Determine the (X, Y) coordinate at the center of the cell enclosing the given text.  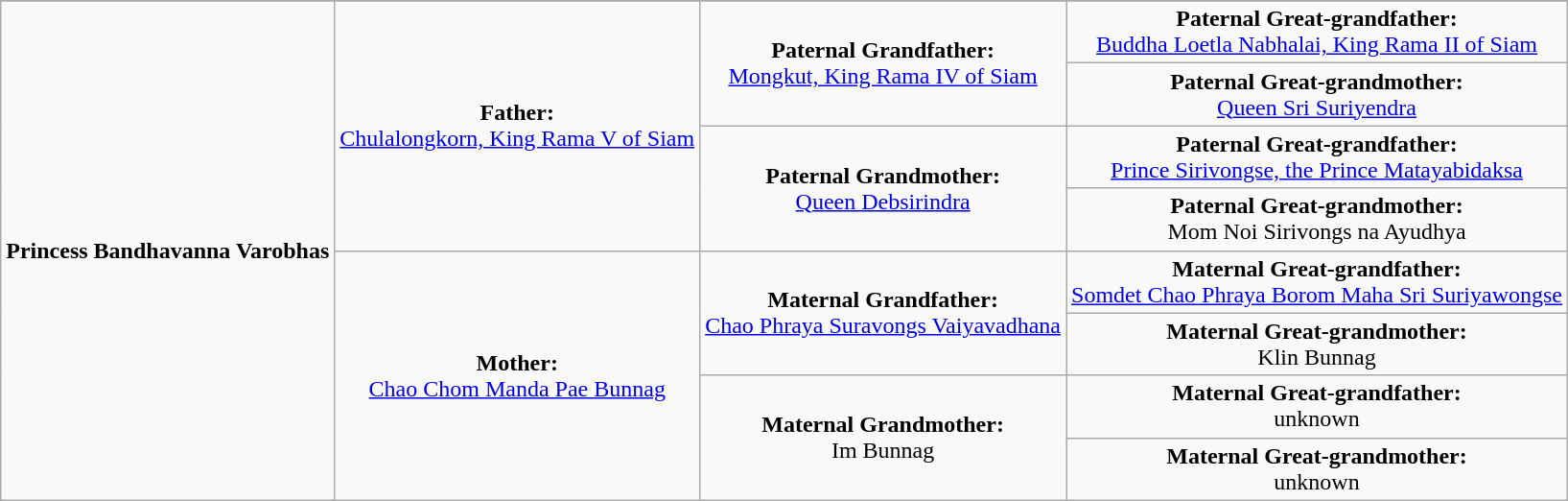
Paternal Great-grandfather:Buddha Loetla Nabhalai, King Rama II of Siam (1318, 33)
Princess Bandhavanna Varobhas (168, 250)
Paternal Grandfather:Mongkut, King Rama IV of Siam (883, 63)
Maternal Grandmother:Im Bunnag (883, 438)
Maternal Great-grandmother:unknown (1318, 468)
Paternal Great-grandmother:Queen Sri Suriyendra (1318, 94)
Paternal Great-grandfather:Prince Sirivongse, the Prince Matayabidaksa (1318, 157)
Mother:Chao Chom Manda Pae Bunnag (518, 375)
Maternal Great-grandfather:Somdet Chao Phraya Borom Maha Sri Suriyawongse (1318, 282)
Paternal Grandmother:Queen Debsirindra (883, 188)
Father:Chulalongkorn, King Rama V of Siam (518, 126)
Maternal Great-grandfather:unknown (1318, 407)
Maternal Great-grandmother:Klin Bunnag (1318, 344)
Maternal Grandfather:Chao Phraya Suravongs Vaiyavadhana (883, 313)
Paternal Great-grandmother:Mom Noi Sirivongs na Ayudhya (1318, 219)
